Return the [x, y] coordinate for the center point of the cell that contains the specified text.  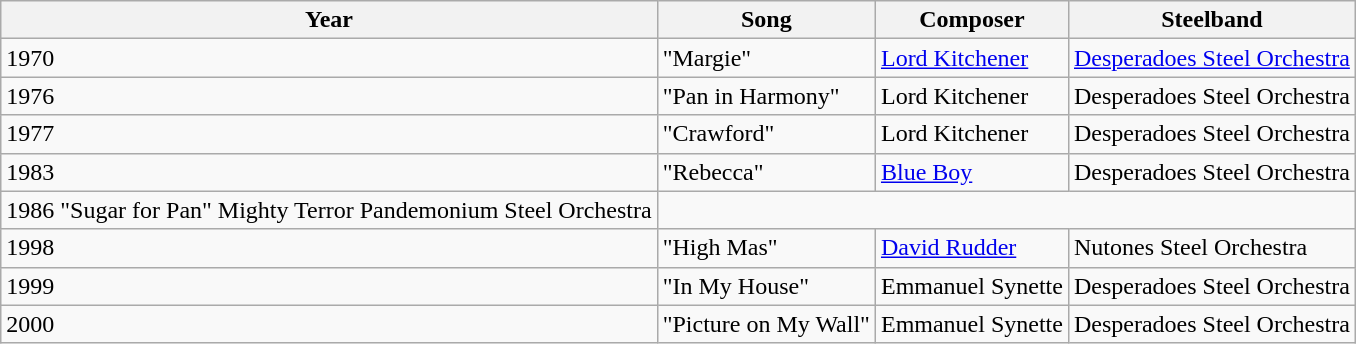
"Margie" [766, 58]
"High Mas" [766, 248]
2000 [329, 324]
"Picture on My Wall" [766, 324]
Song [766, 20]
1986 "Sugar for Pan" Mighty Terror Pandemonium Steel Orchestra [329, 210]
1983 [329, 172]
Blue Boy [972, 172]
Steelband [1212, 20]
Composer [972, 20]
1977 [329, 134]
Nutones Steel Orchestra [1212, 248]
David Rudder [972, 248]
"Crawford" [766, 134]
1970 [329, 58]
1976 [329, 96]
1998 [329, 248]
1999 [329, 286]
"Rebecca" [766, 172]
Year [329, 20]
"In My House" [766, 286]
"Pan in Harmony" [766, 96]
